Find where the given text appears and provide that cell's center as (X, Y) coordinate. 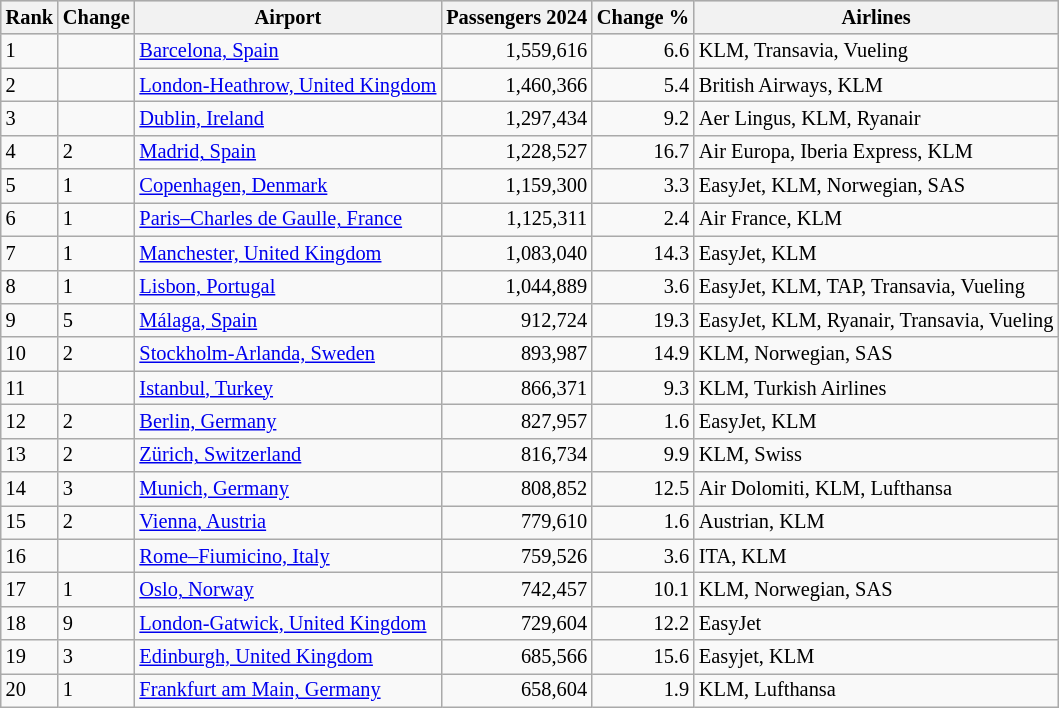
912,724 (516, 320)
1,228,527 (516, 152)
EasyJet, KLM, TAP, Transavia, Vueling (876, 287)
18 (30, 623)
London-Heathrow, United Kingdom (288, 85)
20 (30, 690)
Rank (30, 17)
9.9 (643, 455)
10 (30, 354)
British Airways, KLM (876, 85)
EasyJet (876, 623)
Passengers 2024 (516, 17)
1,297,434 (516, 118)
9.2 (643, 118)
1,044,889 (516, 287)
866,371 (516, 388)
Madrid, Spain (288, 152)
6 (30, 219)
742,457 (516, 589)
Austrian, KLM (876, 522)
Frankfurt am Main, Germany (288, 690)
Rome–Fiumicino, Italy (288, 556)
19 (30, 657)
13 (30, 455)
Change (96, 17)
Air France, KLM (876, 219)
893,987 (516, 354)
Oslo, Norway (288, 589)
729,604 (516, 623)
Berlin, Germany (288, 421)
12.2 (643, 623)
Stockholm-Arlanda, Sweden (288, 354)
Manchester, United Kingdom (288, 253)
1,559,616 (516, 51)
759,526 (516, 556)
Barcelona, Spain (288, 51)
816,734 (516, 455)
Edinburgh, United Kingdom (288, 657)
12.5 (643, 489)
9.3 (643, 388)
12 (30, 421)
Zürich, Switzerland (288, 455)
16 (30, 556)
8 (30, 287)
ITA, KLM (876, 556)
London-Gatwick, United Kingdom (288, 623)
1,083,040 (516, 253)
Airport (288, 17)
Easyjet, KLM (876, 657)
1,159,300 (516, 186)
KLM, Swiss (876, 455)
Aer Lingus, KLM, Ryanair (876, 118)
Vienna, Austria (288, 522)
808,852 (516, 489)
16.7 (643, 152)
KLM, Lufthansa (876, 690)
685,566 (516, 657)
KLM, Turkish Airlines (876, 388)
3.3 (643, 186)
Dublin, Ireland (288, 118)
Málaga, Spain (288, 320)
EasyJet, KLM, Norwegian, SAS (876, 186)
4 (30, 152)
Copenhagen, Denmark (288, 186)
Air Europa, Iberia Express, KLM (876, 152)
2.4 (643, 219)
EasyJet, KLM, Ryanair, Transavia, Vueling (876, 320)
Change % (643, 17)
Lisbon, Portugal (288, 287)
14.3 (643, 253)
658,604 (516, 690)
15 (30, 522)
10.1 (643, 589)
827,957 (516, 421)
1,460,366 (516, 85)
Airlines (876, 17)
KLM, Transavia, Vueling (876, 51)
5.4 (643, 85)
7 (30, 253)
14.9 (643, 354)
779,610 (516, 522)
Munich, Germany (288, 489)
1,125,311 (516, 219)
1.9 (643, 690)
15.6 (643, 657)
11 (30, 388)
17 (30, 589)
14 (30, 489)
19.3 (643, 320)
6.6 (643, 51)
Paris–Charles de Gaulle, France (288, 219)
Istanbul, Turkey (288, 388)
Air Dolomiti, KLM, Lufthansa (876, 489)
